Return the (X, Y) coordinate for the center point of the cell that contains the specified text.  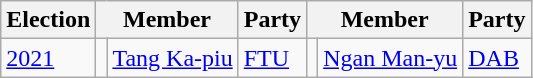
2021 (48, 58)
Election (48, 20)
DAB (497, 58)
FTU (272, 58)
Tang Ka-piu (172, 58)
Ngan Man-yu (390, 58)
